Detect which cell encompasses the target text, then output its [X, Y] center coordinate. 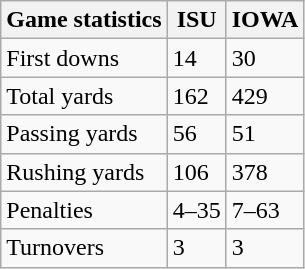
162 [196, 96]
Rushing yards [84, 172]
7–63 [265, 210]
106 [196, 172]
4–35 [196, 210]
Turnovers [84, 248]
14 [196, 58]
429 [265, 96]
51 [265, 134]
30 [265, 58]
378 [265, 172]
56 [196, 134]
IOWA [265, 20]
Passing yards [84, 134]
First downs [84, 58]
Total yards [84, 96]
ISU [196, 20]
Game statistics [84, 20]
Penalties [84, 210]
